From the cell containing the given text, extract its center point as [X, Y] coordinate. 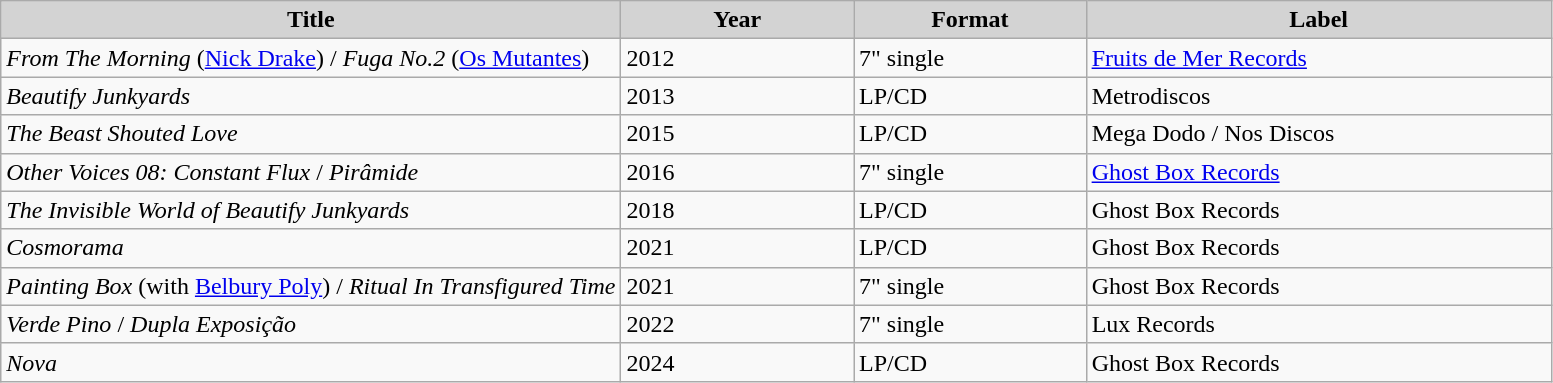
2024 [738, 362]
Title [311, 20]
2015 [738, 134]
2012 [738, 58]
2018 [738, 210]
Label [1318, 20]
2013 [738, 96]
Painting Box (with Belbury Poly) / Ritual In Transfigured Time [311, 286]
Nova [311, 362]
Verde Pino / Dupla Exposição [311, 324]
Other Voices 08: Constant Flux / Pirâmide [311, 172]
2016 [738, 172]
Mega Dodo / Nos Discos [1318, 134]
From The Morning (Nick Drake) / Fuga No.2 (Os Mutantes) [311, 58]
2022 [738, 324]
Year [738, 20]
Format [970, 20]
Metrodiscos [1318, 96]
The Beast Shouted Love [311, 134]
Lux Records [1318, 324]
Cosmorama [311, 248]
Fruits de Mer Records [1318, 58]
Beautify Junkyards [311, 96]
The Invisible World of Beautify Junkyards [311, 210]
